Extract the (x, y) coordinate from the center of the cell holding the provided text.  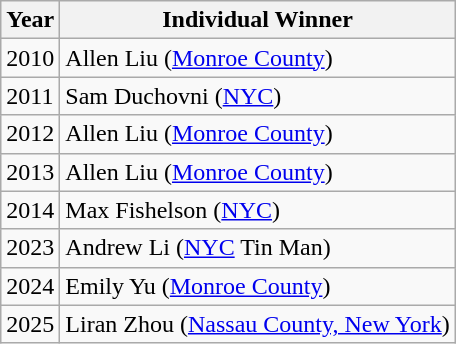
2011 (30, 96)
Emily Yu (Monroe County) (258, 286)
2023 (30, 248)
2025 (30, 324)
2013 (30, 172)
Year (30, 20)
2024 (30, 286)
Individual Winner (258, 20)
Andrew Li (NYC Tin Man) (258, 248)
2014 (30, 210)
Liran Zhou (Nassau County, New York) (258, 324)
2012 (30, 134)
Max Fishelson (NYC) (258, 210)
Sam Duchovni (NYC) (258, 96)
2010 (30, 58)
